Extract the (x, y) coordinate from the center of the cell holding the provided text.  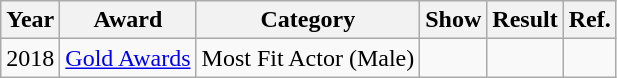
Most Fit Actor (Male) (308, 58)
Show (454, 20)
Result (525, 20)
Year (30, 20)
Ref. (590, 20)
Gold Awards (128, 58)
Category (308, 20)
Award (128, 20)
2018 (30, 58)
